Scan for the cell matching the given text and deliver its [x, y] coordinate at center. 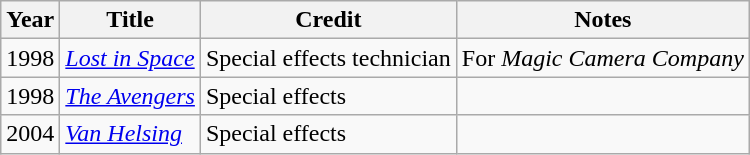
Notes [602, 20]
For Magic Camera Company [602, 58]
Van Helsing [130, 134]
Credit [328, 20]
Special effects technician [328, 58]
Lost in Space [130, 58]
Year [30, 20]
The Avengers [130, 96]
2004 [30, 134]
Title [130, 20]
